Capture the cell that displays the provided text and extract its [X, Y] central coordinate. 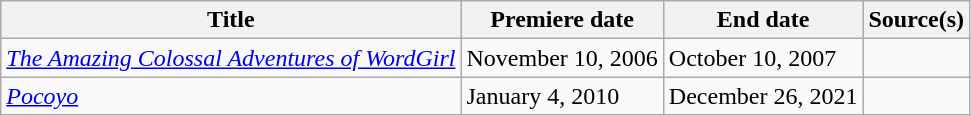
The Amazing Colossal Adventures of WordGirl [231, 58]
Title [231, 20]
End date [763, 20]
October 10, 2007 [763, 58]
Premiere date [562, 20]
Source(s) [916, 20]
December 26, 2021 [763, 96]
January 4, 2010 [562, 96]
Pocoyo [231, 96]
November 10, 2006 [562, 58]
